Scan for the cell matching the given text and deliver its (x, y) coordinate at center. 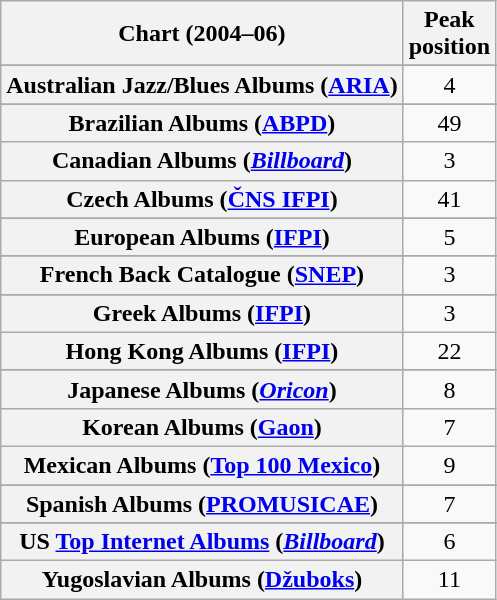
49 (449, 123)
Yugoslavian Albums (Džuboks) (202, 580)
Chart (2004–06) (202, 34)
41 (449, 199)
11 (449, 580)
Korean Albums (Gaon) (202, 427)
9 (449, 465)
Greek Albums (IFPI) (202, 313)
4 (449, 85)
Australian Jazz/Blues Albums (ARIA) (202, 85)
6 (449, 542)
8 (449, 389)
Brazilian Albums (ABPD) (202, 123)
European Albums (IFPI) (202, 237)
Japanese Albums (Oricon) (202, 389)
French Back Catalogue (SNEP) (202, 275)
5 (449, 237)
Spanish Albums (PROMUSICAE) (202, 503)
Czech Albums (ČNS IFPI) (202, 199)
Mexican Albums (Top 100 Mexico) (202, 465)
US Top Internet Albums (Billboard) (202, 542)
Hong Kong Albums (IFPI) (202, 351)
Canadian Albums (Billboard) (202, 161)
22 (449, 351)
Peakposition (449, 34)
